Return the [x, y] coordinate for the center point of the cell that contains the specified text.  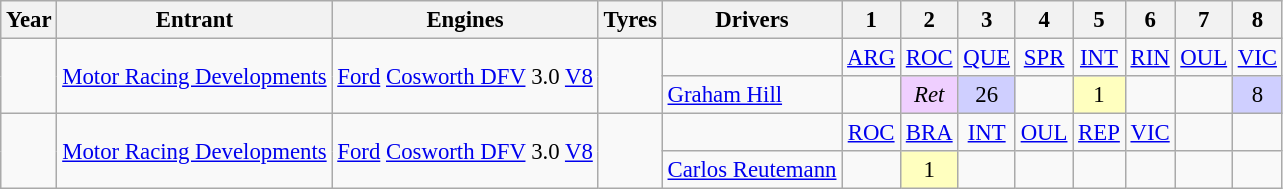
Graham Hill [752, 95]
BRA [928, 133]
QUE [986, 58]
2 [928, 20]
6 [1150, 20]
Engines [465, 20]
Drivers [752, 20]
Year [29, 20]
SPR [1044, 58]
7 [1204, 20]
ARG [872, 58]
REP [1099, 133]
5 [1099, 20]
RIN [1150, 58]
Ret [928, 95]
Entrant [194, 20]
Carlos Reutemann [752, 170]
Tyres [630, 20]
4 [1044, 20]
3 [986, 20]
26 [986, 95]
